Capture the cell that displays the provided text and extract its (X, Y) central coordinate. 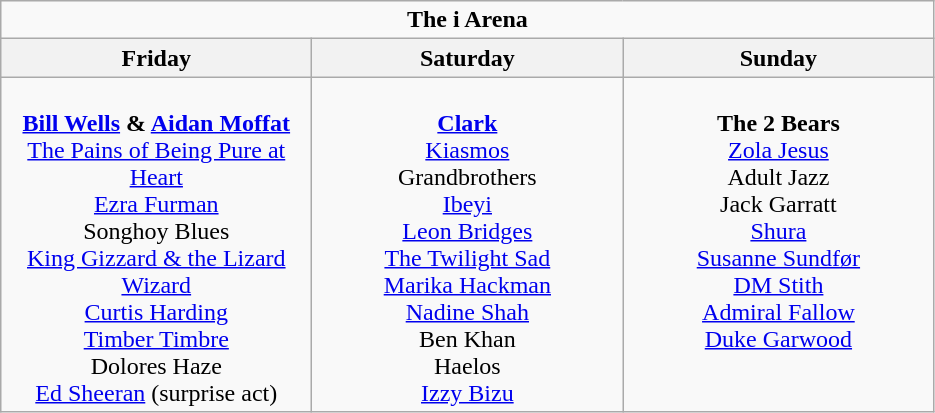
Friday (156, 58)
Clark Kiasmos Grandbrothers Ibeyi Leon Bridges The Twilight Sad Marika Hackman Nadine Shah Ben Khan Haelos Izzy Bizu (468, 244)
The 2 Bears Zola Jesus Adult Jazz Jack Garratt Shura Susanne Sundfør DM Stith Admiral Fallow Duke Garwood (778, 244)
The i Arena (468, 20)
Sunday (778, 58)
Saturday (468, 58)
